Pinpoint the cell where the given text exists, returning its (x, y) midpoint coordinate. 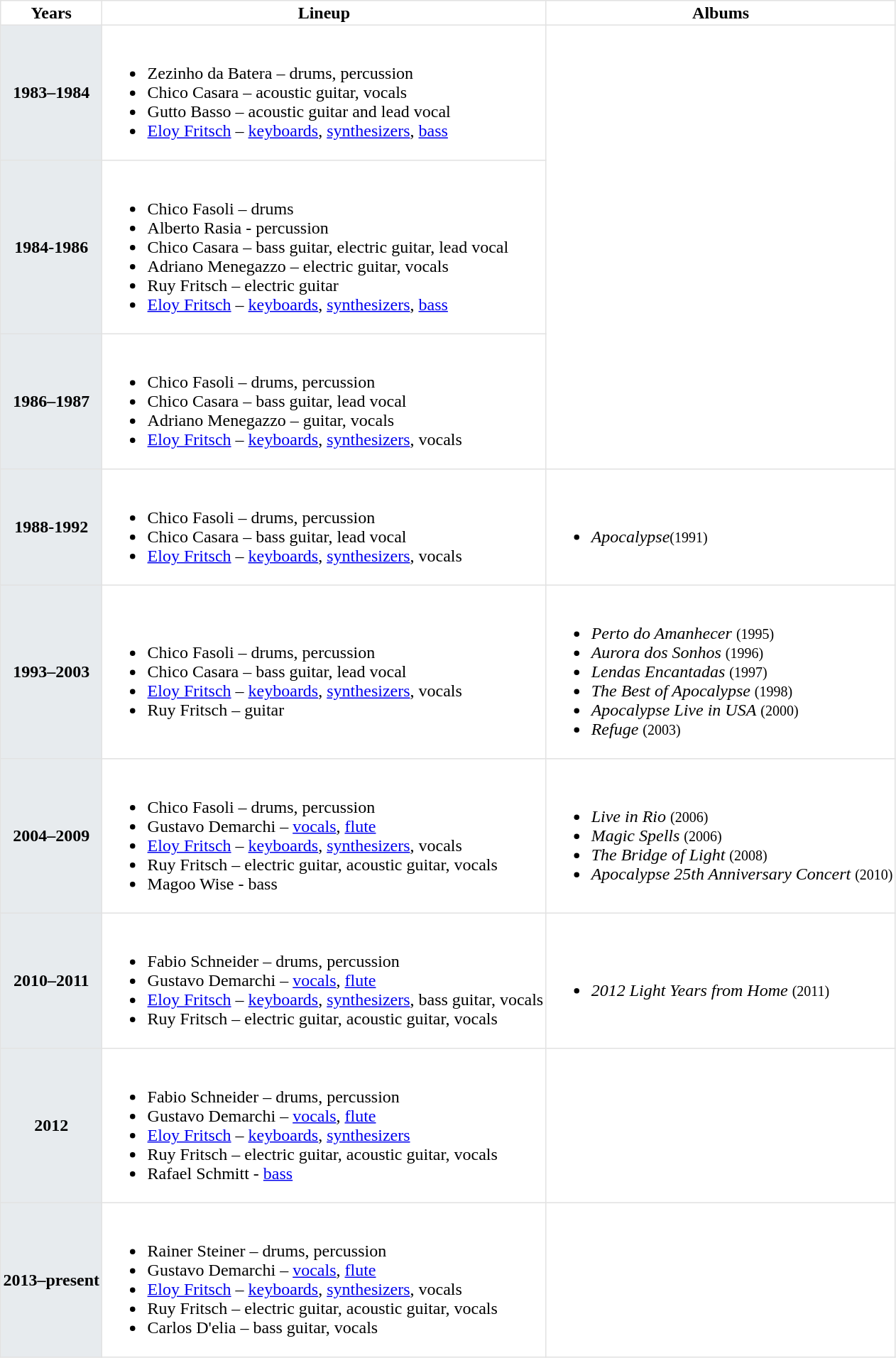
Albums (721, 13)
Apocalypse(1991) (721, 527)
1988-1992 (51, 527)
2012 Light Years from Home (2011) (721, 980)
1984-1986 (51, 247)
1993–2003 (51, 672)
Chico Fasoli – drums, percussionChico Casara – bass guitar, lead vocalEloy Fritsch – keyboards, synthesizers, vocals (324, 527)
Chico Fasoli – drums, percussionChico Casara – bass guitar, lead vocalEloy Fritsch – keyboards, synthesizers, vocalsRuy Fritsch – guitar (324, 672)
1986–1987 (51, 401)
Perto do Amanhecer (1995)Aurora dos Sonhos (1996)Lendas Encantadas (1997)The Best of Apocalypse (1998)Apocalypse Live in USA (2000)Refuge (2003) (721, 672)
2012 (51, 1126)
1983–1984 (51, 92)
2013–present (51, 1280)
Years (51, 13)
Lineup (324, 13)
2004–2009 (51, 836)
2010–2011 (51, 980)
Live in Rio (2006)Magic Spells (2006)The Bridge of Light (2008)Apocalypse 25th Anniversary Concert (2010) (721, 836)
